Pinpoint the cell where the given text exists, returning its [x, y] midpoint coordinate. 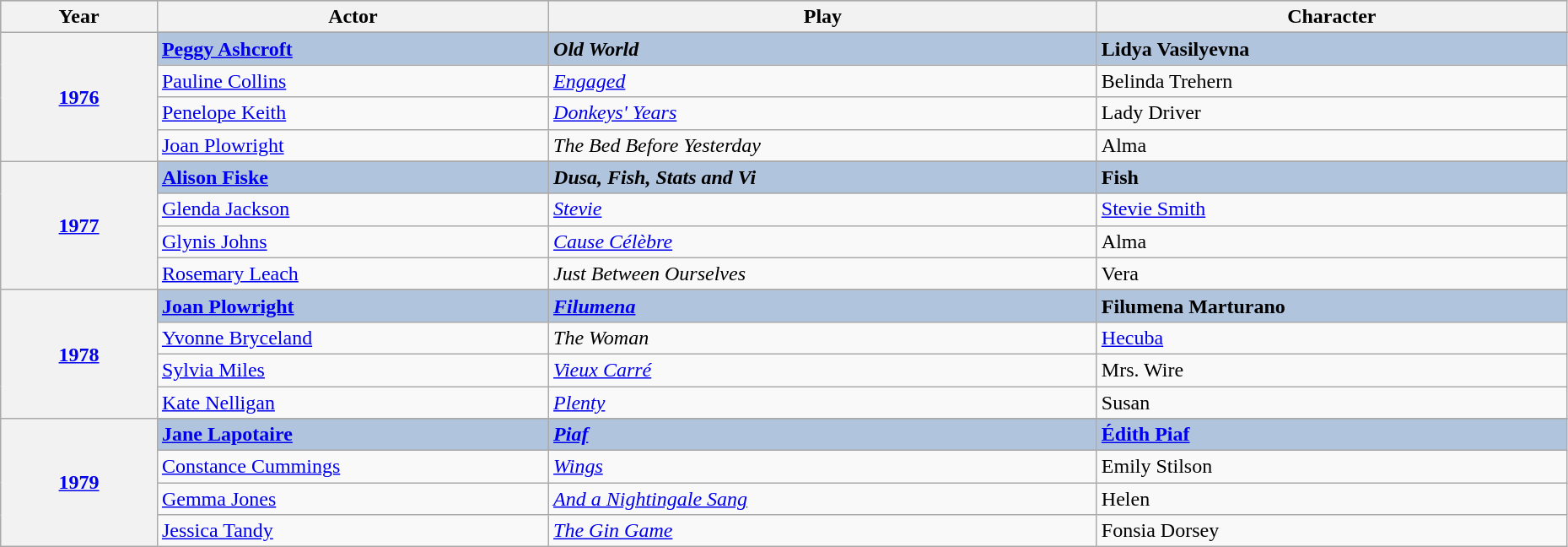
Wings [823, 467]
Hecuba [1331, 338]
The Bed Before Yesterday [823, 145]
Donkeys' Years [823, 113]
Pauline Collins [353, 81]
1977 [79, 225]
1976 [79, 97]
1979 [79, 483]
Emily Stilson [1331, 467]
Vera [1331, 273]
Glynis Johns [353, 241]
Cause Célèbre [823, 241]
Jane Lapotaire [353, 435]
Jessica Tandy [353, 531]
Piaf [823, 435]
Just Between Ourselves [823, 273]
Stevie [823, 209]
The Gin Game [823, 531]
1978 [79, 354]
Dusa, Fish, Stats and Vi [823, 177]
Plenty [823, 403]
Édith Piaf [1331, 435]
The Woman [823, 338]
Actor [353, 17]
Mrs. Wire [1331, 370]
Sylvia Miles [353, 370]
Year [79, 17]
Helen [1331, 499]
Engaged [823, 81]
Gemma Jones [353, 499]
Glenda Jackson [353, 209]
Play [823, 17]
Alison Fiske [353, 177]
Rosemary Leach [353, 273]
Stevie Smith [1331, 209]
Fonsia Dorsey [1331, 531]
Belinda Trehern [1331, 81]
Fish [1331, 177]
Yvonne Bryceland [353, 338]
Susan [1331, 403]
Peggy Ashcroft [353, 49]
Filumena Marturano [1331, 306]
Penelope Keith [353, 113]
Old World [823, 49]
Constance Cummings [353, 467]
And a Nightingale Sang [823, 499]
Lidya Vasilyevna [1331, 49]
Character [1331, 17]
Filumena [823, 306]
Kate Nelligan [353, 403]
Lady Driver [1331, 113]
Vieux Carré [823, 370]
